Extract the [x, y] coordinate from the center of the cell holding the provided text.  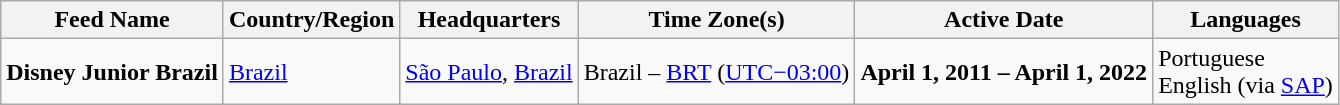
Brazil – BRT (UTC−03:00) [716, 72]
Brazil [311, 72]
PortugueseEnglish (via SAP) [1246, 72]
Country/Region [311, 20]
Headquarters [489, 20]
Disney Junior Brazil [112, 72]
April 1, 2011 – April 1, 2022 [1004, 72]
Time Zone(s) [716, 20]
Active Date [1004, 20]
Feed Name [112, 20]
Languages [1246, 20]
São Paulo, Brazil [489, 72]
